Return the [X, Y] coordinate for the center point of the cell that contains the specified text.  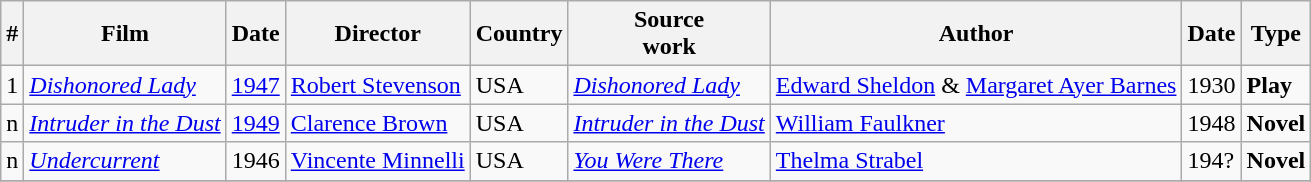
Sourcework [669, 34]
1947 [256, 85]
1948 [1212, 123]
1930 [1212, 85]
Film [125, 34]
Edward Sheldon & Margaret Ayer Barnes [976, 85]
Thelma Strabel [976, 161]
Type [1276, 34]
Country [519, 34]
1 [12, 85]
You Were There [669, 161]
1946 [256, 161]
194? [1212, 161]
Robert Stevenson [378, 85]
Vincente Minnelli [378, 161]
Play [1276, 85]
# [12, 34]
Clarence Brown [378, 123]
1949 [256, 123]
Director [378, 34]
William Faulkner [976, 123]
Author [976, 34]
Undercurrent [125, 161]
